Scan for the cell matching the given text and deliver its [x, y] coordinate at center. 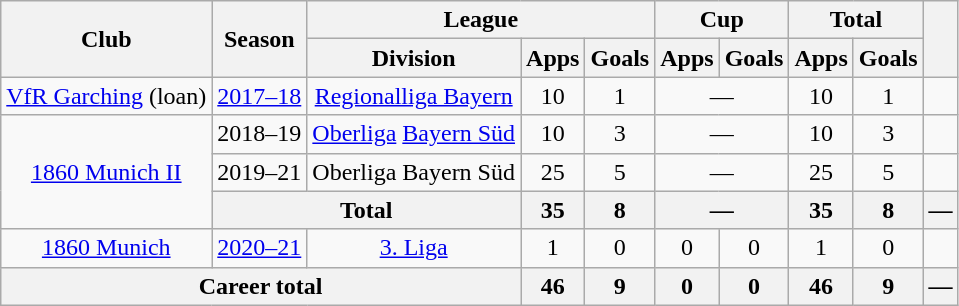
2019–21 [260, 172]
League [481, 20]
2020–21 [260, 248]
Season [260, 39]
Division [414, 58]
Club [106, 39]
VfR Garching (loan) [106, 96]
Career total [261, 286]
3. Liga [414, 248]
2018–19 [260, 134]
1860 Munich [106, 248]
1860 Munich II [106, 172]
Cup [722, 20]
Regionalliga Bayern [414, 96]
2017–18 [260, 96]
